Return [X, Y] of the center of cell containing provided text 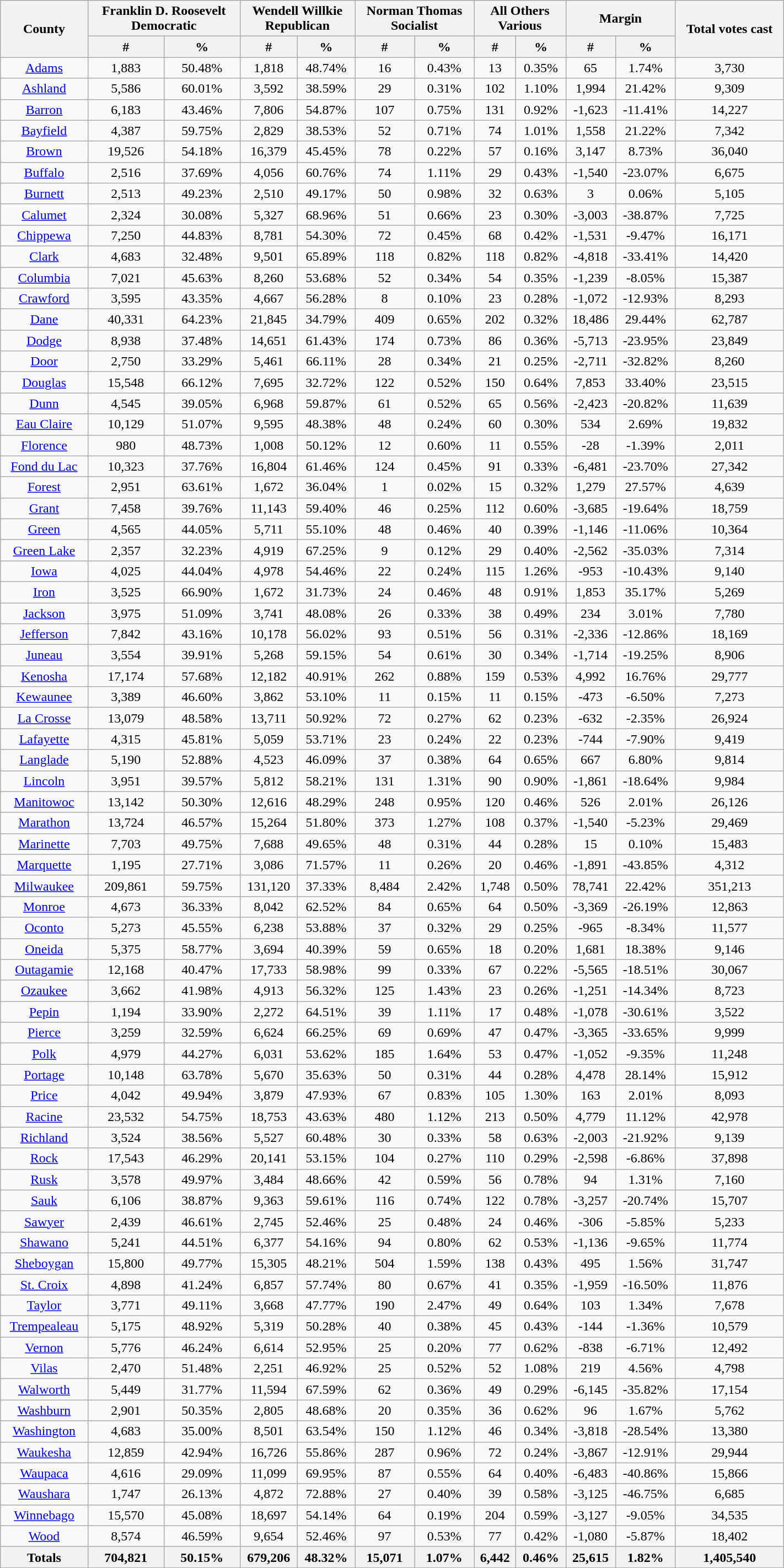
-12.86% [645, 634]
Ashland [44, 89]
51 [385, 214]
-1,251 [590, 991]
163 [590, 1096]
Lafayette [44, 739]
7,703 [126, 844]
72.88% [326, 1494]
105 [495, 1096]
12,859 [126, 1452]
3,578 [126, 1179]
47.77% [326, 1306]
47 [495, 1033]
32 [495, 193]
-744 [590, 739]
Margin [621, 19]
50.30% [202, 802]
46.29% [202, 1159]
7,688 [269, 844]
63.61% [202, 487]
53.62% [326, 1054]
Marathon [44, 823]
Sawyer [44, 1221]
-3,365 [590, 1033]
40.39% [326, 949]
10,178 [269, 634]
9,363 [269, 1200]
Waupaca [44, 1473]
-20.74% [645, 1200]
0.71% [444, 131]
50.35% [202, 1410]
19,832 [729, 424]
27,342 [729, 466]
5,190 [126, 760]
49.77% [202, 1263]
Taylor [44, 1306]
43.16% [202, 634]
0.88% [444, 676]
3,524 [126, 1138]
-40.86% [645, 1473]
2,011 [729, 445]
-10.43% [645, 571]
9,140 [729, 571]
18,697 [269, 1515]
0.90% [541, 781]
39.57% [202, 781]
30.08% [202, 214]
45 [495, 1327]
4,545 [126, 403]
8,042 [269, 907]
-14.34% [645, 991]
351,213 [729, 886]
13,079 [126, 718]
1.67% [645, 1410]
Walworth [44, 1389]
0.74% [444, 1200]
4,315 [126, 739]
-5.85% [645, 1221]
13 [495, 68]
-3,867 [590, 1452]
21.42% [645, 89]
-5,713 [590, 341]
0.67% [444, 1285]
4,913 [269, 991]
Kewaunee [44, 697]
409 [385, 320]
5,527 [269, 1138]
Eau Claire [44, 424]
4,565 [126, 529]
54.16% [326, 1242]
107 [385, 110]
Columbia [44, 277]
5,461 [269, 362]
Vernon [44, 1348]
Lincoln [44, 781]
4,387 [126, 131]
8,938 [126, 341]
12,182 [269, 676]
Forest [44, 487]
Buffalo [44, 173]
Dodge [44, 341]
209,861 [126, 886]
-23.07% [645, 173]
5,269 [729, 592]
31.73% [326, 592]
4,978 [269, 571]
17,733 [269, 970]
12,616 [269, 802]
2.42% [444, 886]
14,651 [269, 341]
59 [385, 949]
Chippewa [44, 235]
4,667 [269, 299]
60.48% [326, 1138]
Monroe [44, 907]
43.46% [202, 110]
20,141 [269, 1159]
-1,861 [590, 781]
-1,623 [590, 110]
44.27% [202, 1054]
7,160 [729, 1179]
-2,336 [590, 634]
27.71% [202, 865]
69.95% [326, 1473]
36.33% [202, 907]
Jefferson [44, 634]
2,324 [126, 214]
31.77% [202, 1389]
679,206 [269, 1557]
373 [385, 823]
262 [385, 676]
534 [590, 424]
39.05% [202, 403]
Iowa [44, 571]
1.82% [645, 1557]
68 [495, 235]
1,681 [590, 949]
1,747 [126, 1494]
3,771 [126, 1306]
53 [495, 1054]
116 [385, 1200]
-1,072 [590, 299]
-965 [590, 928]
26,126 [729, 802]
57.68% [202, 676]
-4,818 [590, 256]
4,639 [729, 487]
46.61% [202, 1221]
4,798 [729, 1368]
45.55% [202, 928]
-5,565 [590, 970]
10,148 [126, 1075]
64.51% [326, 1012]
38.59% [326, 89]
-3,127 [590, 1515]
46.57% [202, 823]
45.63% [202, 277]
0.96% [444, 1452]
48.92% [202, 1327]
-12.91% [645, 1452]
-953 [590, 571]
50.28% [326, 1327]
4,979 [126, 1054]
9,309 [729, 89]
1,194 [126, 1012]
1,994 [590, 89]
16 [385, 68]
1.01% [541, 131]
Crawford [44, 299]
39.76% [202, 508]
8,293 [729, 299]
4,992 [590, 676]
44.83% [202, 235]
11,577 [729, 928]
-306 [590, 1221]
11,876 [729, 1285]
-5.23% [645, 823]
-3,369 [590, 907]
61 [385, 403]
Bayfield [44, 131]
Dane [44, 320]
67.59% [326, 1389]
526 [590, 802]
12,863 [729, 907]
Clark [44, 256]
-9.05% [645, 1515]
Florence [44, 445]
108 [495, 823]
7,342 [729, 131]
4,898 [126, 1285]
91 [495, 466]
35.63% [326, 1075]
-16.50% [645, 1285]
-144 [590, 1327]
Green [44, 529]
9,146 [729, 949]
Grant [44, 508]
2.69% [645, 424]
Rock [44, 1159]
1,558 [590, 131]
7,780 [729, 613]
99 [385, 970]
2,510 [269, 193]
62.52% [326, 907]
16.76% [645, 676]
8,484 [385, 886]
48.73% [202, 445]
41 [495, 1285]
0.58% [541, 1494]
138 [495, 1263]
1.26% [541, 571]
97 [385, 1536]
96 [590, 1410]
38.87% [202, 1200]
34.79% [326, 320]
48.74% [326, 68]
43.35% [202, 299]
5,449 [126, 1389]
78,741 [590, 886]
7,678 [729, 1306]
102 [495, 89]
0.19% [444, 1515]
17,174 [126, 676]
3,525 [126, 592]
1.30% [541, 1096]
56.28% [326, 299]
1,008 [269, 445]
-28 [590, 445]
La Crosse [44, 718]
9 [385, 550]
6,857 [269, 1285]
38.53% [326, 131]
50.48% [202, 68]
60.76% [326, 173]
-838 [590, 1348]
-19.25% [645, 655]
County [44, 29]
42 [385, 1179]
49.17% [326, 193]
5,812 [269, 781]
-11.41% [645, 110]
51.09% [202, 613]
49.94% [202, 1096]
-632 [590, 718]
5,268 [269, 655]
495 [590, 1263]
62,787 [729, 320]
-6.71% [645, 1348]
29.44% [645, 320]
Sauk [44, 1200]
42,978 [729, 1117]
3,595 [126, 299]
Calumet [44, 214]
23,515 [729, 382]
-26.19% [645, 907]
87 [385, 1473]
44.04% [202, 571]
54.18% [202, 152]
84 [385, 907]
4.56% [645, 1368]
Vilas [44, 1368]
213 [495, 1117]
55.86% [326, 1452]
704,821 [126, 1557]
7,458 [126, 508]
-1,146 [590, 529]
1.27% [444, 823]
2,745 [269, 1221]
3,484 [269, 1179]
11,248 [729, 1054]
21 [495, 362]
58.77% [202, 949]
-473 [590, 697]
10,579 [729, 1327]
5,233 [729, 1221]
33.90% [202, 1012]
Total votes cast [729, 29]
6,675 [729, 173]
504 [385, 1263]
46.09% [326, 760]
3,668 [269, 1306]
18,402 [729, 1536]
1.43% [444, 991]
-2,423 [590, 403]
131,120 [269, 886]
66.11% [326, 362]
-3,003 [590, 214]
Washington [44, 1431]
-1,078 [590, 1012]
51.48% [202, 1368]
-1,136 [590, 1242]
11.12% [645, 1117]
60 [495, 424]
Wood [44, 1536]
11,143 [269, 508]
16,726 [269, 1452]
1.34% [645, 1306]
287 [385, 1452]
78 [385, 152]
3,862 [269, 697]
0.02% [444, 487]
39.91% [202, 655]
66.90% [202, 592]
-9.35% [645, 1054]
7,250 [126, 235]
9,419 [729, 739]
6,614 [269, 1348]
8,723 [729, 991]
-2.35% [645, 718]
-30.61% [645, 1012]
58.98% [326, 970]
37.48% [202, 341]
18,753 [269, 1117]
27.57% [645, 487]
St. Croix [44, 1285]
63.54% [326, 1431]
53.88% [326, 928]
110 [495, 1159]
Brown [44, 152]
48.68% [326, 1410]
0.69% [444, 1033]
13,711 [269, 718]
7,725 [729, 214]
3,554 [126, 655]
5,586 [126, 89]
-21.92% [645, 1138]
61.43% [326, 341]
40,331 [126, 320]
10,364 [729, 529]
37,898 [729, 1159]
11,594 [269, 1389]
65.89% [326, 256]
-33.41% [645, 256]
Marquette [44, 865]
52.95% [326, 1348]
-12.93% [645, 299]
-2,711 [590, 362]
59.61% [326, 1200]
-6,145 [590, 1389]
0.66% [444, 214]
23,849 [729, 341]
185 [385, 1054]
7,806 [269, 110]
4,779 [590, 1117]
3.01% [645, 613]
1,883 [126, 68]
3,951 [126, 781]
4,616 [126, 1473]
3,730 [729, 68]
3,592 [269, 89]
63.78% [202, 1075]
22.42% [645, 886]
67.25% [326, 550]
Milwaukee [44, 886]
11,774 [729, 1242]
Green Lake [44, 550]
6,624 [269, 1033]
5,762 [729, 1410]
28.14% [645, 1075]
1.64% [444, 1054]
Polk [44, 1054]
18.38% [645, 949]
-1.39% [645, 445]
25,615 [590, 1557]
-6,483 [590, 1473]
1.07% [444, 1557]
3,259 [126, 1033]
204 [495, 1515]
2,357 [126, 550]
3,741 [269, 613]
53.10% [326, 697]
Dunn [44, 403]
27 [385, 1494]
3,662 [126, 991]
Washburn [44, 1410]
0.83% [444, 1096]
-20.82% [645, 403]
2,901 [126, 1410]
8,781 [269, 235]
33.40% [645, 382]
6,442 [495, 1557]
0.39% [541, 529]
1,279 [590, 487]
15,483 [729, 844]
Pierce [44, 1033]
38.56% [202, 1138]
Juneau [44, 655]
9,595 [269, 424]
48.58% [202, 718]
1.59% [444, 1263]
120 [495, 802]
54.30% [326, 235]
Outagamie [44, 970]
53.15% [326, 1159]
66.25% [326, 1033]
33.29% [202, 362]
8,574 [126, 1536]
45.45% [326, 152]
-9.47% [645, 235]
3,522 [729, 1012]
6,183 [126, 110]
35.00% [202, 1431]
-43.85% [645, 865]
46.60% [202, 697]
9,984 [729, 781]
2,439 [126, 1221]
80 [385, 1285]
21.22% [645, 131]
1,405,540 [729, 1557]
248 [385, 802]
5,327 [269, 214]
19,526 [126, 152]
48.38% [326, 424]
4,872 [269, 1494]
159 [495, 676]
17 [495, 1012]
4,523 [269, 760]
0.56% [541, 403]
-7.90% [645, 739]
Richland [44, 1138]
-32.82% [645, 362]
47.93% [326, 1096]
34,535 [729, 1515]
Kenosha [44, 676]
26.13% [202, 1494]
13,724 [126, 823]
10,129 [126, 424]
Rusk [44, 1179]
13,380 [729, 1431]
48.32% [326, 1557]
29.09% [202, 1473]
Winnebago [44, 1515]
Ozaukee [44, 991]
48.29% [326, 802]
1,748 [495, 886]
3,389 [126, 697]
46.24% [202, 1348]
11,639 [729, 403]
-1,959 [590, 1285]
15,548 [126, 382]
7,314 [729, 550]
-3,818 [590, 1431]
5,175 [126, 1327]
4,673 [126, 907]
7,853 [590, 382]
8,093 [729, 1096]
Oneida [44, 949]
2.47% [444, 1306]
112 [495, 508]
15,387 [729, 277]
17,154 [729, 1389]
93 [385, 634]
Totals [44, 1557]
Norman ThomasSocialist [415, 19]
0.92% [541, 110]
-9.65% [645, 1242]
5,105 [729, 193]
31,747 [729, 1263]
Langlade [44, 760]
48.21% [326, 1263]
8,906 [729, 655]
2,272 [269, 1012]
-2,598 [590, 1159]
4,478 [590, 1075]
0.16% [541, 152]
15,305 [269, 1263]
202 [495, 320]
16,379 [269, 152]
8.73% [645, 152]
-18.64% [645, 781]
18 [495, 949]
5,670 [269, 1075]
-23.70% [645, 466]
46.59% [202, 1536]
32.48% [202, 256]
-38.87% [645, 214]
Franklin D. RooseveltDemocratic [164, 19]
Wendell WillkieRepublican [297, 19]
16,171 [729, 235]
2,513 [126, 193]
42.94% [202, 1452]
2,951 [126, 487]
Pepin [44, 1012]
50.92% [326, 718]
32.72% [326, 382]
115 [495, 571]
2,805 [269, 1410]
49.97% [202, 1179]
104 [385, 1159]
12 [385, 445]
40.91% [326, 676]
15,800 [126, 1263]
Burnett [44, 193]
54.14% [326, 1515]
1,853 [590, 592]
-3,685 [590, 508]
All OthersVarious [520, 19]
14,420 [729, 256]
71.57% [326, 865]
37.33% [326, 886]
Portage [44, 1075]
3,086 [269, 865]
0.73% [444, 341]
Shawano [44, 1242]
9,814 [729, 760]
48.66% [326, 1179]
15,866 [729, 1473]
26 [385, 613]
Waukesha [44, 1452]
-6.50% [645, 697]
1.56% [645, 1263]
45.81% [202, 739]
86 [495, 341]
58.21% [326, 781]
480 [385, 1117]
2,470 [126, 1368]
-1,239 [590, 277]
-46.75% [645, 1494]
51.07% [202, 424]
32.59% [202, 1033]
18,759 [729, 508]
38 [495, 613]
15,264 [269, 823]
1.10% [541, 89]
-6,481 [590, 466]
61.46% [326, 466]
10,323 [126, 466]
-11.06% [645, 529]
-5.87% [645, 1536]
-19.64% [645, 508]
6,377 [269, 1242]
174 [385, 341]
2,516 [126, 173]
Douglas [44, 382]
-3,125 [590, 1494]
50.15% [202, 1557]
36 [495, 1410]
3,147 [590, 152]
54.46% [326, 571]
37.76% [202, 466]
28 [385, 362]
Barron [44, 110]
0.06% [645, 193]
124 [385, 466]
9,501 [269, 256]
59.40% [326, 508]
2,829 [269, 131]
15,707 [729, 1200]
5,711 [269, 529]
-2,003 [590, 1138]
17,543 [126, 1159]
3 [590, 193]
7,695 [269, 382]
11,099 [269, 1473]
23,532 [126, 1117]
53.68% [326, 277]
6.80% [645, 760]
0.91% [541, 592]
-8.34% [645, 928]
980 [126, 445]
0.98% [444, 193]
54.87% [326, 110]
51.80% [326, 823]
8,501 [269, 1431]
9,139 [729, 1138]
-1,080 [590, 1536]
Iron [44, 592]
55.10% [326, 529]
-1.36% [645, 1327]
13,142 [126, 802]
7,842 [126, 634]
43.63% [326, 1117]
15,912 [729, 1075]
16,804 [269, 466]
29,469 [729, 823]
3,975 [126, 613]
49.11% [202, 1306]
Racine [44, 1117]
15,570 [126, 1515]
667 [590, 760]
46.92% [326, 1368]
5,059 [269, 739]
14,227 [729, 110]
90 [495, 781]
1 [385, 487]
37.69% [202, 173]
49.75% [202, 844]
5,319 [269, 1327]
50.12% [326, 445]
Waushara [44, 1494]
40.47% [202, 970]
-23.95% [645, 341]
5,241 [126, 1242]
66.12% [202, 382]
5,776 [126, 1348]
-18.51% [645, 970]
44.05% [202, 529]
41.24% [202, 1285]
21,845 [269, 320]
0.95% [444, 802]
Price [44, 1096]
3,879 [269, 1096]
58 [495, 1138]
-28.54% [645, 1431]
-33.65% [645, 1033]
45.08% [202, 1515]
0.80% [444, 1242]
Marinette [44, 844]
219 [590, 1368]
48.08% [326, 613]
29,777 [729, 676]
30,067 [729, 970]
49.23% [202, 193]
41.98% [202, 991]
15,071 [385, 1557]
4,025 [126, 571]
49.65% [326, 844]
1,195 [126, 865]
6,106 [126, 1200]
-8.05% [645, 277]
125 [385, 991]
36,040 [729, 152]
Oconto [44, 928]
57 [495, 152]
4,919 [269, 550]
9,999 [729, 1033]
8 [385, 299]
Manitowoc [44, 802]
12,168 [126, 970]
190 [385, 1306]
-1,714 [590, 655]
103 [590, 1306]
-2,562 [590, 550]
60.01% [202, 89]
44.51% [202, 1242]
Sheboygan [44, 1263]
7,273 [729, 697]
56.32% [326, 991]
5,375 [126, 949]
59.87% [326, 403]
54.75% [202, 1117]
0.61% [444, 655]
6,238 [269, 928]
1.08% [541, 1368]
4,312 [729, 865]
234 [590, 613]
1,818 [269, 68]
-1,052 [590, 1054]
3,694 [269, 949]
35.17% [645, 592]
-35.82% [645, 1389]
12,492 [729, 1348]
29,944 [729, 1452]
Trempealeau [44, 1327]
69 [385, 1033]
Jackson [44, 613]
53.71% [326, 739]
0.51% [444, 634]
6,031 [269, 1054]
Door [44, 362]
0.49% [541, 613]
26,924 [729, 718]
52.88% [202, 760]
18,486 [590, 320]
59.15% [326, 655]
4,056 [269, 173]
18,169 [729, 634]
Fond du Lac [44, 466]
0.12% [444, 550]
2,251 [269, 1368]
32.23% [202, 550]
-35.03% [645, 550]
-1,891 [590, 865]
-1,531 [590, 235]
5,273 [126, 928]
36.04% [326, 487]
1.74% [645, 68]
4,042 [126, 1096]
68.96% [326, 214]
56.02% [326, 634]
2,750 [126, 362]
6,685 [729, 1494]
9,654 [269, 1536]
7,021 [126, 277]
-6.86% [645, 1159]
57.74% [326, 1285]
64.23% [202, 320]
0.75% [444, 110]
Adams [44, 68]
-3,257 [590, 1200]
6,968 [269, 403]
0.37% [541, 823]
